Scan for the cell matching the given text and deliver its (x, y) coordinate at center. 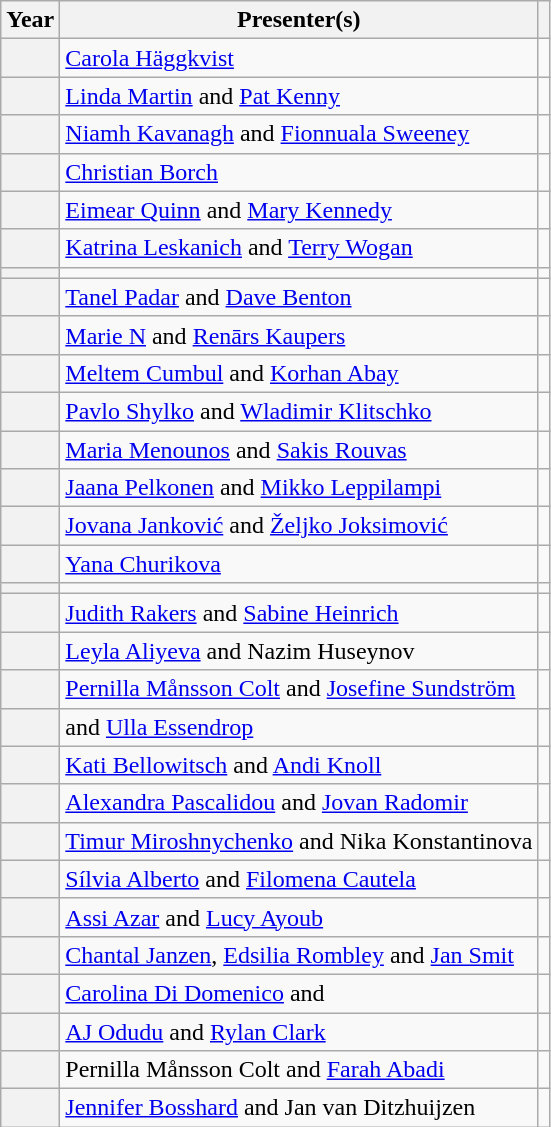
Pernilla Månsson Colt and Josefine Sundström (299, 689)
Carolina Di Domenico and (299, 993)
Leyla Aliyeva and Nazim Huseynov (299, 651)
Carola Häggkvist (299, 58)
and Ulla Essendrop (299, 727)
Pavlo Shylko and Wladimir Klitschko (299, 411)
AJ Odudu and Rylan Clark (299, 1031)
Pernilla Månsson Colt and Farah Abadi (299, 1070)
Jaana Pelkonen and Mikko Leppilampi (299, 488)
Marie N and Renārs Kaupers (299, 335)
Katrina Leskanich and Terry Wogan (299, 248)
Kati Bellowitsch and Andi Knoll (299, 765)
Jovana Janković and Željko Joksimović (299, 526)
Yana Churikova (299, 564)
Sílvia Alberto and Filomena Cautela (299, 879)
Presenter(s) (299, 20)
Judith Rakers and Sabine Heinrich (299, 613)
Meltem Cumbul and Korhan Abay (299, 373)
Jennifer Bosshard and Jan van Ditzhuijzen (299, 1108)
Maria Menounos and Sakis Rouvas (299, 449)
Year (30, 20)
Tanel Padar and Dave Benton (299, 297)
Christian Borch (299, 172)
Niamh Kavanagh and Fionnuala Sweeney (299, 134)
Timur Miroshnychenko and Nika Konstantinova (299, 841)
Eimear Quinn and Mary Kennedy (299, 210)
Chantal Janzen, Edsilia Rombley and Jan Smit (299, 955)
Assi Azar and Lucy Ayoub (299, 917)
Linda Martin and Pat Kenny (299, 96)
Alexandra Pascalidou and Jovan Radomir (299, 803)
